Identify which cell holds the provided text, then report its (X, Y) central coordinate. 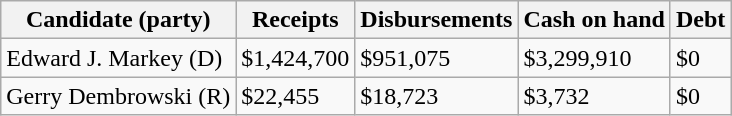
$18,723 (436, 96)
Disbursements (436, 20)
$951,075 (436, 58)
$22,455 (296, 96)
$3,732 (594, 96)
Edward J. Markey (D) (118, 58)
$1,424,700 (296, 58)
Gerry Dembrowski (R) (118, 96)
Debt (700, 20)
Receipts (296, 20)
Cash on hand (594, 20)
Candidate (party) (118, 20)
$3,299,910 (594, 58)
